Return [x, y] of the center of cell containing provided text 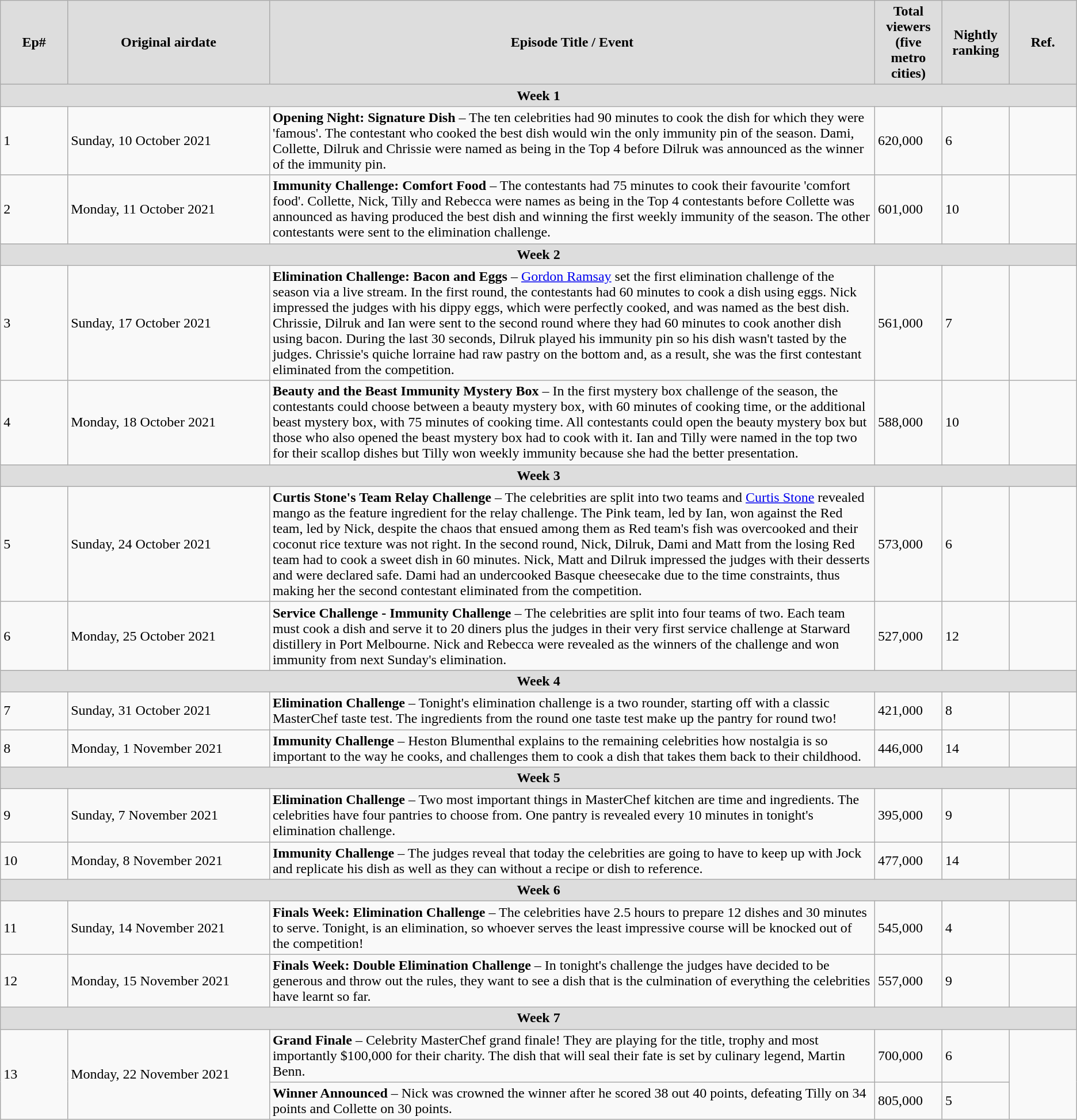
805,000 [909, 1100]
Monday, 8 November 2021 [169, 861]
Monday, 22 November 2021 [169, 1074]
11 [35, 928]
Sunday, 17 October 2021 [169, 323]
13 [35, 1074]
477,000 [909, 861]
2 [35, 209]
395,000 [909, 816]
Monday, 1 November 2021 [169, 748]
Sunday, 10 October 2021 [169, 140]
Ref. [1042, 43]
Winner Announced – Nick was crowned the winner after he scored 38 out 40 points, defeating Tilly on 34 points and Collette on 30 points. [572, 1100]
Original airdate [169, 43]
Sunday, 24 October 2021 [169, 544]
Week 3 [538, 475]
561,000 [909, 323]
Week 5 [538, 778]
446,000 [909, 748]
Monday, 25 October 2021 [169, 635]
Episode Title / Event [572, 43]
700,000 [909, 1056]
Monday, 11 October 2021 [169, 209]
Total viewers (five metro cities) [909, 43]
Sunday, 14 November 2021 [169, 928]
573,000 [909, 544]
601,000 [909, 209]
3 [35, 323]
421,000 [909, 710]
Monday, 18 October 2021 [169, 422]
Sunday, 7 November 2021 [169, 816]
557,000 [909, 981]
Week 7 [538, 1018]
Sunday, 31 October 2021 [169, 710]
Monday, 15 November 2021 [169, 981]
Nightly ranking [976, 43]
1 [35, 140]
Week 1 [538, 96]
620,000 [909, 140]
545,000 [909, 928]
Ep# [35, 43]
Week 6 [538, 890]
Week 4 [538, 681]
Week 2 [538, 254]
527,000 [909, 635]
588,000 [909, 422]
